From the cell containing the given text, extract its center point as (X, Y) coordinate. 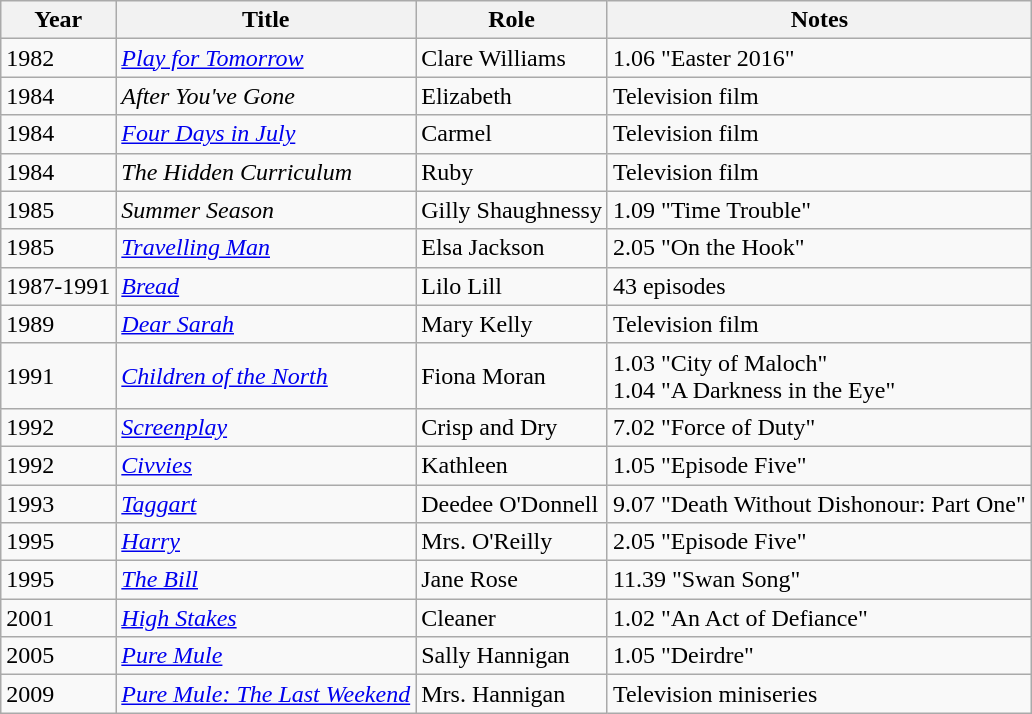
1.06 "Easter 2016" (819, 58)
Bread (266, 286)
Children of the North (266, 376)
1991 (58, 376)
Elizabeth (512, 96)
1.02 "An Act of Defiance" (819, 618)
Deedee O'Donnell (512, 503)
2.05 "Episode Five" (819, 542)
Cleaner (512, 618)
After You've Gone (266, 96)
Harry (266, 542)
1.09 "Time Trouble" (819, 210)
Elsa Jackson (512, 248)
Mrs. Hannigan (512, 694)
Clare Williams (512, 58)
Fiona Moran (512, 376)
Travelling Man (266, 248)
1989 (58, 324)
Play for Tomorrow (266, 58)
1987-1991 (58, 286)
Sally Hannigan (512, 656)
43 episodes (819, 286)
Taggart (266, 503)
Television miniseries (819, 694)
The Hidden Curriculum (266, 172)
Screenplay (266, 427)
1993 (58, 503)
Ruby (512, 172)
High Stakes (266, 618)
9.07 "Death Without Dishonour: Part One" (819, 503)
Notes (819, 20)
1982 (58, 58)
Jane Rose (512, 580)
2005 (58, 656)
Pure Mule (266, 656)
Carmel (512, 134)
Mrs. O'Reilly (512, 542)
Title (266, 20)
1.05 "Episode Five" (819, 465)
Crisp and Dry (512, 427)
1.05 "Deirdre" (819, 656)
The Bill (266, 580)
11.39 "Swan Song" (819, 580)
Mary Kelly (512, 324)
2001 (58, 618)
Gilly Shaughnessy (512, 210)
Lilo Lill (512, 286)
Kathleen (512, 465)
2009 (58, 694)
Four Days in July (266, 134)
2.05 "On the Hook" (819, 248)
Pure Mule: The Last Weekend (266, 694)
Role (512, 20)
Civvies (266, 465)
Year (58, 20)
1.03 "City of Maloch"1.04 "A Darkness in the Eye" (819, 376)
Dear Sarah (266, 324)
Summer Season (266, 210)
7.02 "Force of Duty" (819, 427)
